Pinpoint the cell where the given text exists, returning its (x, y) midpoint coordinate. 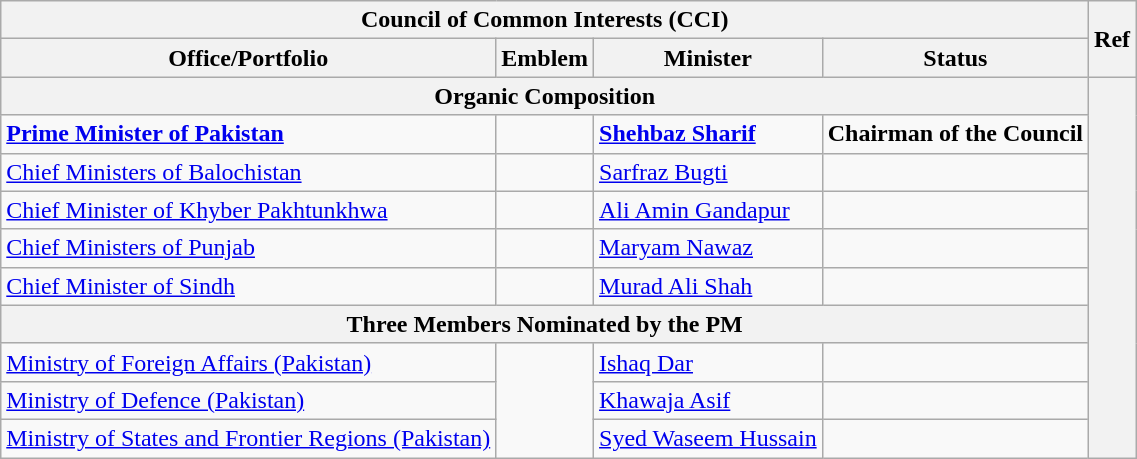
Chief Ministers of Balochistan (248, 172)
Syed Waseem Hussain (708, 438)
Ishaq Dar (708, 362)
Sarfraz Bugti (708, 172)
Office/Portfolio (248, 58)
Emblem (545, 58)
Status (955, 58)
Ali Amin Gandapur (708, 210)
Three Members Nominated by the PM (545, 324)
Ministry of Defence (Pakistan) (248, 400)
Chief Ministers of Punjab (248, 248)
Khawaja Asif (708, 400)
Prime Minister of Pakistan (248, 134)
Ministry of Foreign Affairs (Pakistan) (248, 362)
Maryam Nawaz (708, 248)
Council of Common Interests (CCI) (545, 20)
Ministry of States and Frontier Regions (Pakistan) (248, 438)
Shehbaz Sharif (708, 134)
Ref (1112, 39)
Murad Ali Shah (708, 286)
Chief Minister of Sindh (248, 286)
Organic Composition (545, 96)
Chairman of the Council (955, 134)
Minister (708, 58)
Chief Minister of Khyber Pakhtunkhwa (248, 210)
